Search for the cell housing the specified text and yield its [X, Y] center coordinate. 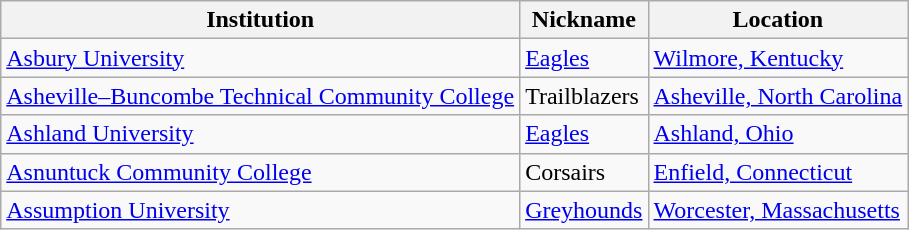
Trailblazers [584, 96]
Nickname [584, 20]
Asnuntuck Community College [260, 172]
Ashland, Ohio [778, 134]
Enfield, Connecticut [778, 172]
Corsairs [584, 172]
Worcester, Massachusetts [778, 210]
Asbury University [260, 58]
Asheville, North Carolina [778, 96]
Wilmore, Kentucky [778, 58]
Asheville–Buncombe Technical Community College [260, 96]
Location [778, 20]
Greyhounds [584, 210]
Institution [260, 20]
Assumption University [260, 210]
Ashland University [260, 134]
